Return (x, y) of the center of cell containing provided text 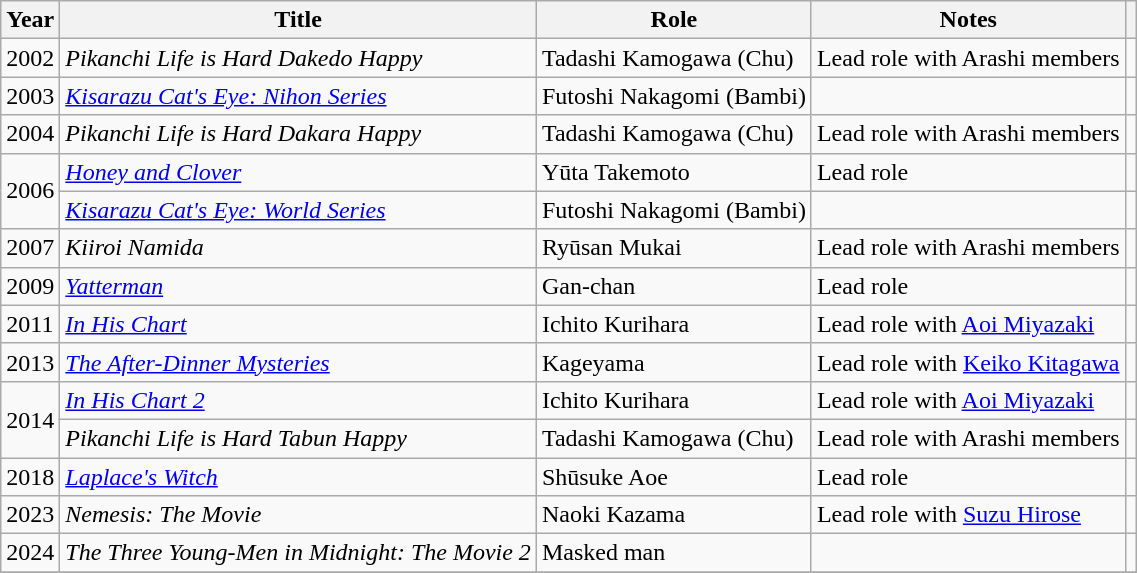
2009 (30, 286)
The Three Young-Men in Midnight: The Movie 2 (298, 553)
Notes (968, 20)
2007 (30, 248)
2011 (30, 324)
Kisarazu Cat's Eye: Nihon Series (298, 96)
2003 (30, 96)
Lead role with Suzu Hirose (968, 515)
Naoki Kazama (674, 515)
Kisarazu Cat's Eye: World Series (298, 210)
Pikanchi Life is Hard Dakara Happy (298, 134)
Nemesis: The Movie (298, 515)
2024 (30, 553)
2018 (30, 477)
In His Chart 2 (298, 400)
Kageyama (674, 362)
2013 (30, 362)
2002 (30, 58)
2004 (30, 134)
The After-Dinner Mysteries (298, 362)
In His Chart (298, 324)
Pikanchi Life is Hard Tabun Happy (298, 438)
2014 (30, 419)
Title (298, 20)
Role (674, 20)
2006 (30, 191)
Laplace's Witch (298, 477)
Shūsuke Aoe (674, 477)
2023 (30, 515)
Pikanchi Life is Hard Dakedo Happy (298, 58)
Honey and Clover (298, 172)
Masked man (674, 553)
Kiiroi Namida (298, 248)
Yatterman (298, 286)
Gan-chan (674, 286)
Ryūsan Mukai (674, 248)
Lead role with Keiko Kitagawa (968, 362)
Yūta Takemoto (674, 172)
Year (30, 20)
